For the text-containing cell, return its midpoint in (X, Y) coordinate format. 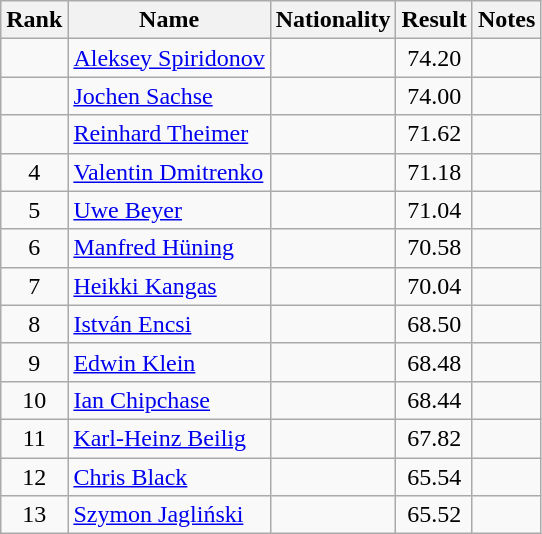
Reinhard Theimer (169, 134)
Nationality (333, 20)
6 (34, 248)
Result (434, 20)
Uwe Beyer (169, 210)
Valentin Dmitrenko (169, 172)
Rank (34, 20)
Chris Black (169, 477)
9 (34, 362)
68.44 (434, 400)
13 (34, 515)
65.54 (434, 477)
Name (169, 20)
67.82 (434, 438)
Szymon Jagliński (169, 515)
8 (34, 324)
68.50 (434, 324)
Notes (506, 20)
71.62 (434, 134)
4 (34, 172)
65.52 (434, 515)
Karl-Heinz Beilig (169, 438)
70.58 (434, 248)
Heikki Kangas (169, 286)
68.48 (434, 362)
5 (34, 210)
7 (34, 286)
Aleksey Spiridonov (169, 58)
12 (34, 477)
István Encsi (169, 324)
74.20 (434, 58)
Jochen Sachse (169, 96)
70.04 (434, 286)
71.04 (434, 210)
Manfred Hüning (169, 248)
10 (34, 400)
71.18 (434, 172)
74.00 (434, 96)
Ian Chipchase (169, 400)
11 (34, 438)
Edwin Klein (169, 362)
